Identify which cell holds the provided text, then report its [X, Y] central coordinate. 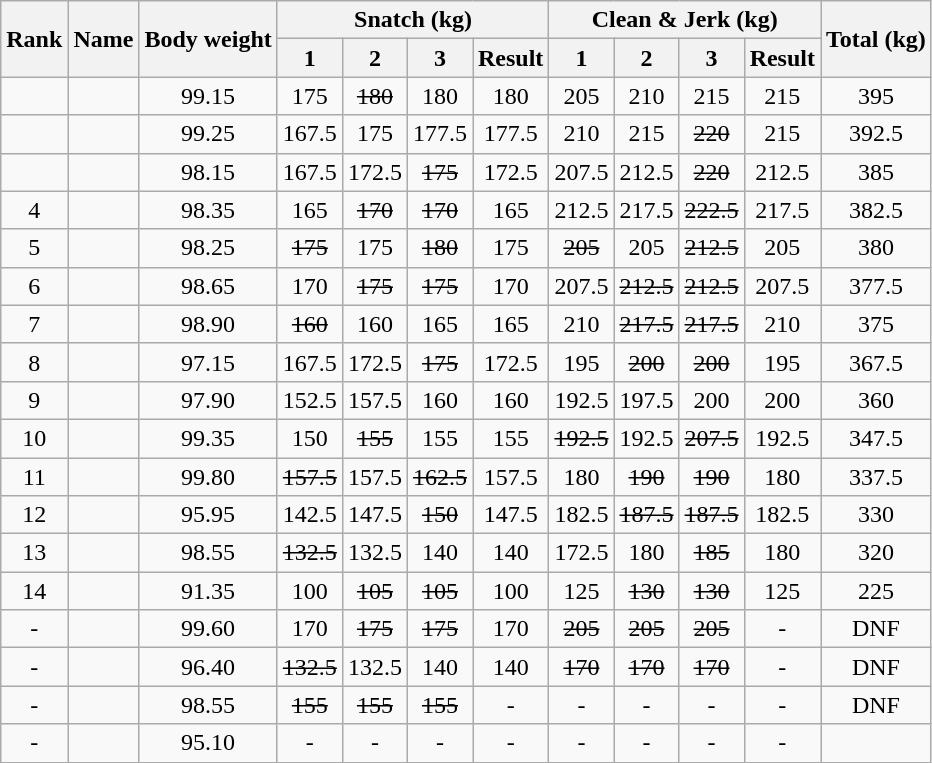
Total (kg) [876, 39]
98.15 [208, 172]
99.60 [208, 629]
4 [34, 210]
162.5 [440, 477]
5 [34, 248]
12 [34, 515]
13 [34, 553]
197.5 [646, 400]
11 [34, 477]
337.5 [876, 477]
7 [34, 324]
97.15 [208, 362]
96.40 [208, 667]
14 [34, 591]
98.90 [208, 324]
6 [34, 286]
97.90 [208, 400]
99.25 [208, 134]
360 [876, 400]
142.5 [310, 515]
225 [876, 591]
10 [34, 438]
347.5 [876, 438]
392.5 [876, 134]
Snatch (kg) [413, 20]
95.10 [208, 743]
185 [712, 553]
98.65 [208, 286]
91.35 [208, 591]
222.5 [712, 210]
Clean & Jerk (kg) [685, 20]
382.5 [876, 210]
152.5 [310, 400]
99.35 [208, 438]
395 [876, 96]
Rank [34, 39]
9 [34, 400]
320 [876, 553]
375 [876, 324]
380 [876, 248]
98.35 [208, 210]
99.80 [208, 477]
99.15 [208, 96]
385 [876, 172]
95.95 [208, 515]
377.5 [876, 286]
330 [876, 515]
Name [104, 39]
98.25 [208, 248]
367.5 [876, 362]
Body weight [208, 39]
8 [34, 362]
